Capture the cell that displays the provided text and extract its (x, y) central coordinate. 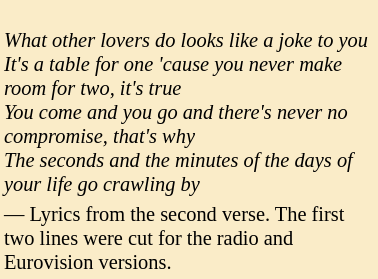
— Lyrics from the second verse. The first two lines were cut for the radio and Eurovision versions. (188, 238)
